Return the (X, Y) coordinate for the center point of the cell that contains the specified text.  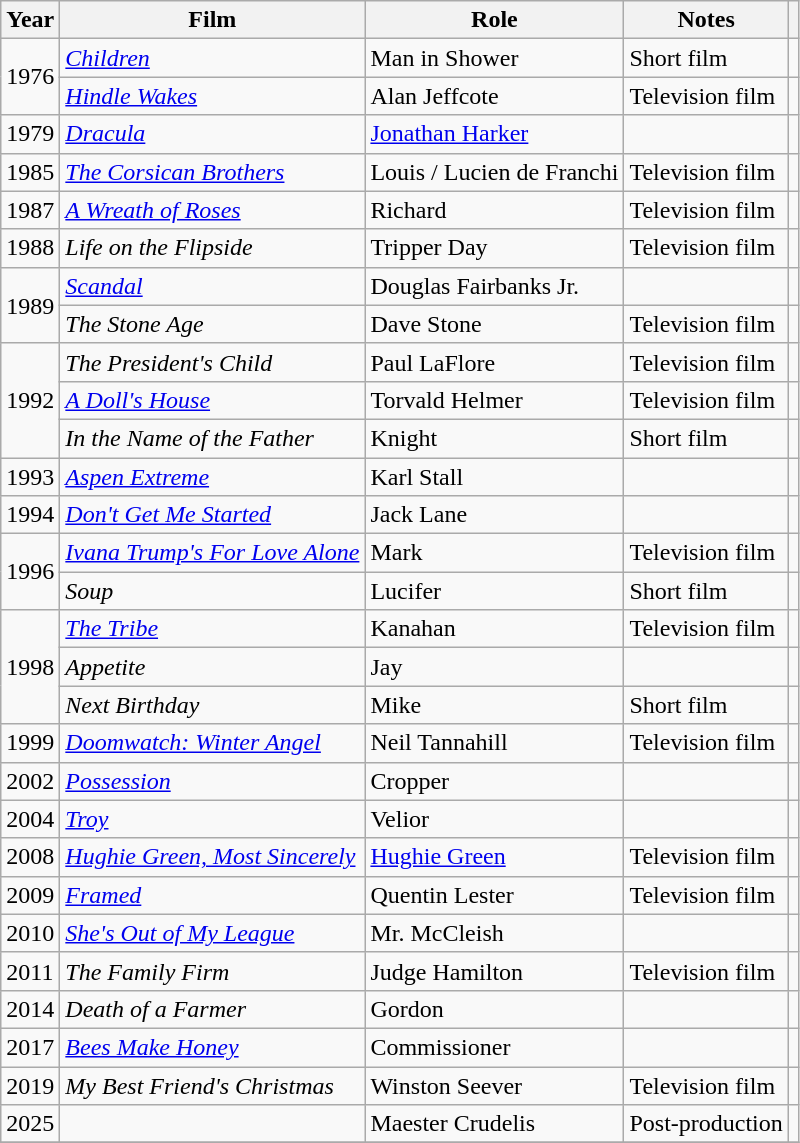
Man in Shower (494, 58)
Troy (212, 819)
Doomwatch: Winter Angel (212, 743)
Notes (706, 20)
A Wreath of Roses (212, 210)
Soup (212, 591)
Framed (212, 895)
Kanahan (494, 629)
Velior (494, 819)
2019 (30, 1085)
1998 (30, 667)
Dracula (212, 134)
Winston Seever (494, 1085)
She's Out of My League (212, 933)
The Tribe (212, 629)
Jack Lane (494, 515)
2004 (30, 819)
The Family Firm (212, 971)
The Stone Age (212, 324)
Alan Jeffcote (494, 96)
Quentin Lester (494, 895)
Children (212, 58)
A Doll's House (212, 400)
2010 (30, 933)
Film (212, 20)
Neil Tannahill (494, 743)
2014 (30, 1009)
1996 (30, 572)
1987 (30, 210)
Jay (494, 667)
Commissioner (494, 1047)
The Corsican Brothers (212, 172)
Gordon (494, 1009)
Knight (494, 438)
1994 (30, 515)
2009 (30, 895)
1988 (30, 248)
Bees Make Honey (212, 1047)
2002 (30, 781)
Maester Crudelis (494, 1124)
Torvald Helmer (494, 400)
Dave Stone (494, 324)
2008 (30, 857)
Cropper (494, 781)
Louis / Lucien de Franchi (494, 172)
1999 (30, 743)
Life on the Flipside (212, 248)
Hughie Green, Most Sincerely (212, 857)
1976 (30, 77)
1979 (30, 134)
Douglas Fairbanks Jr. (494, 286)
My Best Friend's Christmas (212, 1085)
Paul LaFlore (494, 362)
Possession (212, 781)
Scandal (212, 286)
1993 (30, 477)
Year (30, 20)
Don't Get Me Started (212, 515)
Hughie Green (494, 857)
2025 (30, 1124)
1992 (30, 400)
1985 (30, 172)
2017 (30, 1047)
In the Name of the Father (212, 438)
Next Birthday (212, 705)
Richard (494, 210)
Karl Stall (494, 477)
Aspen Extreme (212, 477)
Role (494, 20)
Judge Hamilton (494, 971)
Appetite (212, 667)
2011 (30, 971)
Ivana Trump's For Love Alone (212, 553)
Death of a Farmer (212, 1009)
Lucifer (494, 591)
The President's Child (212, 362)
Hindle Wakes (212, 96)
Jonathan Harker (494, 134)
Tripper Day (494, 248)
Mr. McCleish (494, 933)
1989 (30, 305)
Post-production (706, 1124)
Mike (494, 705)
Mark (494, 553)
